Return the (x, y) coordinate for the center point of the cell that contains the specified text.  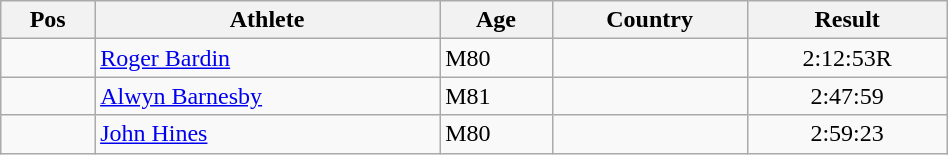
2:12:53R (847, 58)
2:47:59 (847, 96)
Roger Bardin (268, 58)
Pos (48, 20)
2:59:23 (847, 134)
Result (847, 20)
Country (650, 20)
Athlete (268, 20)
Age (496, 20)
John Hines (268, 134)
Alwyn Barnesby (268, 96)
M81 (496, 96)
